Find where the given text appears and provide that cell's center as (x, y) coordinate. 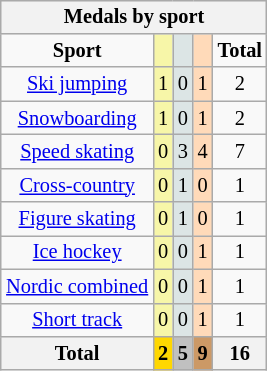
Speed skating (77, 152)
Sport (77, 51)
Figure skating (77, 219)
Ski jumping (77, 84)
Cross-country (77, 185)
7 (240, 152)
Medals by sport (134, 17)
16 (240, 354)
Snowboarding (77, 118)
5 (183, 354)
Ice hockey (77, 253)
3 (183, 152)
4 (203, 152)
9 (203, 354)
Nordic combined (77, 286)
Short track (77, 320)
